Scan for the cell matching the given text and deliver its [x, y] coordinate at center. 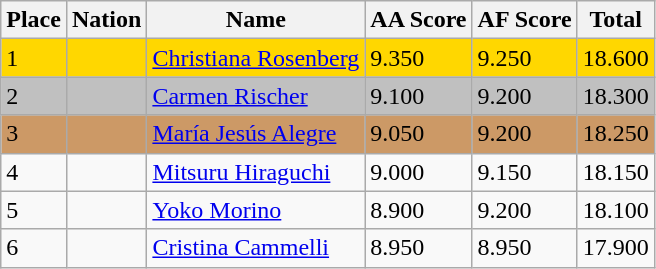
Mitsuru Hiraguchi [256, 172]
17.900 [616, 248]
2 [34, 96]
AA Score [418, 20]
AF Score [524, 20]
9.150 [524, 172]
18.600 [616, 58]
18.250 [616, 134]
5 [34, 210]
Nation [106, 20]
18.150 [616, 172]
3 [34, 134]
9.000 [418, 172]
Total [616, 20]
1 [34, 58]
Cristina Cammelli [256, 248]
9.050 [418, 134]
Carmen Rischer [256, 96]
9.100 [418, 96]
18.300 [616, 96]
6 [34, 248]
Christiana Rosenberg [256, 58]
Name [256, 20]
18.100 [616, 210]
9.350 [418, 58]
María Jesús Alegre [256, 134]
Place [34, 20]
4 [34, 172]
9.250 [524, 58]
Yoko Morino [256, 210]
8.900 [418, 210]
